Pinpoint the cell where the given text exists, returning its (x, y) midpoint coordinate. 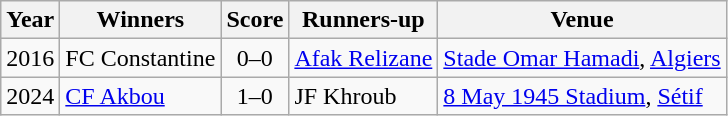
Runners-up (364, 20)
Afak Relizane (364, 58)
2016 (30, 58)
Stade Omar Hamadi, Algiers (582, 58)
FC Constantine (140, 58)
CF Akbou (140, 96)
2024 (30, 96)
8 May 1945 Stadium, Sétif (582, 96)
Venue (582, 20)
JF Khroub (364, 96)
1–0 (255, 96)
Year (30, 20)
0–0 (255, 58)
Score (255, 20)
Winners (140, 20)
